For the text-containing cell, return its midpoint in [X, Y] coordinate format. 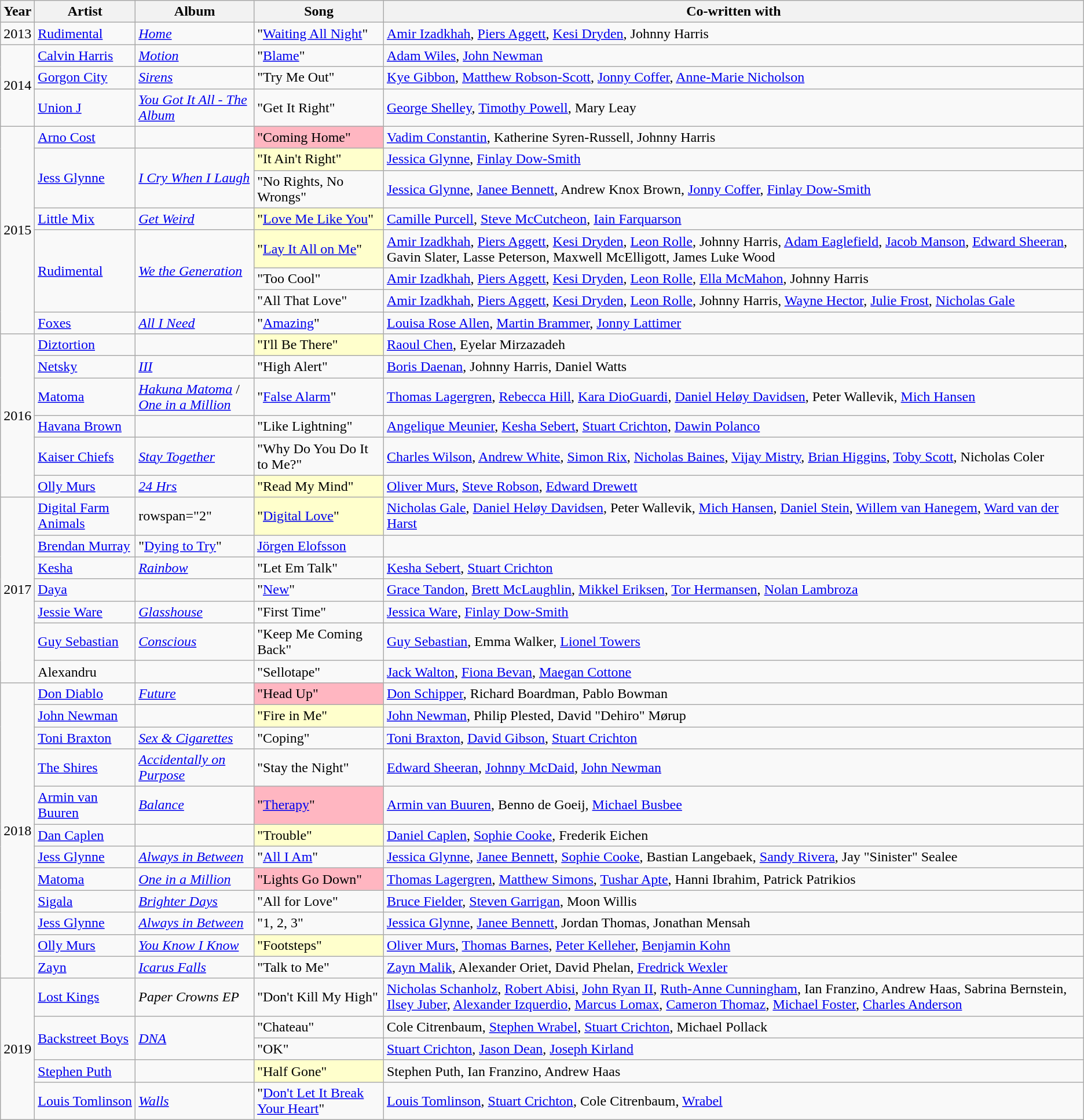
"Fire in Me" [319, 715]
Lost Kings [85, 997]
Thomas Lagergren, Rebecca Hill, Kara DioGuardi, Daniel Heløy Davidsen, Peter Wallevik, Mich Hansen [733, 397]
We the Generation [195, 271]
Toni Braxton, David Gibson, Stuart Crichton [733, 738]
"Too Cool" [319, 278]
Don Schipper, Richard Boardman, Pablo Bowman [733, 693]
"Coping" [319, 738]
Armin van Buuren, Benno de Goeij, Michael Busbee [733, 806]
2018 [17, 830]
2014 [17, 86]
Angelique Meunier, Kesha Sebert, Stuart Crichton, Dawin Polanco [733, 427]
"Head Up" [319, 693]
Raoul Chen, Eyelar Mirzazadeh [733, 345]
I Cry When I Laugh [195, 178]
Motion [195, 56]
Dan Caplen [85, 835]
Charles Wilson, Andrew White, Simon Rix, Nicholas Baines, Vijay Mistry, Brian Higgins, Toby Scott, Nicholas Coler [733, 456]
"Coming Home" [319, 137]
Stephen Puth [85, 1071]
You Got It All - The Album [195, 108]
"Footsteps" [319, 945]
DNA [195, 1038]
Jessica Glynne, Janee Bennett, Jordan Thomas, Jonathan Mensah [733, 923]
Diztortion [85, 345]
Havana Brown [85, 427]
Stephen Puth, Ian Franzino, Andrew Haas [733, 1071]
"Chateau" [319, 1027]
Louis Tomlinson [85, 1101]
2013 [17, 34]
"OK" [319, 1049]
Gorgon City [85, 78]
"High Alert" [319, 367]
Alexandru [85, 671]
John Newman [85, 715]
Future [195, 693]
Brighter Days [195, 901]
Backstreet Boys [85, 1038]
"Keep Me Coming Back" [319, 641]
"First Time" [319, 612]
rowspan="2" [195, 516]
Jessica Ware, Finlay Dow-Smith [733, 612]
Artist [85, 12]
"Get It Right" [319, 108]
Kye Gibbon, Matthew Robson-Scott, Jonny Coffer, Anne-Marie Nicholson [733, 78]
"Don't Kill My High" [319, 997]
Bruce Fielder, Steven Garrigan, Moon Willis [733, 901]
Edward Sheeran, Johnny McDaid, John Newman [733, 768]
Nicholas Gale, Daniel Heløy Davidsen, Peter Wallevik, Mich Hansen, Daniel Stein, Willem van Hanegem, Ward van der Harst [733, 516]
"All I Am" [319, 857]
"Try Me Out" [319, 78]
Amir Izadkhah, Piers Aggett, Kesi Dryden, Johnny Harris [733, 34]
Album [195, 12]
Toni Braxton [85, 738]
"I'll Be There" [319, 345]
Adam Wiles, John Newman [733, 56]
Jack Walton, Fiona Bevan, Maegan Cottone [733, 671]
Guy Sebastian, Emma Walker, Lionel Towers [733, 641]
"Sellotape" [319, 671]
Grace Tandon, Brett McLaughlin, Mikkel Eriksen, Tor Hermansen, Nolan Lambroza [733, 590]
"Waiting All Night" [319, 34]
2015 [17, 230]
"Like Lightning" [319, 427]
Netsky [85, 367]
You Know I Know [195, 945]
"Talk to Me" [319, 967]
Year [17, 12]
"Half Gone" [319, 1071]
Zayn [85, 967]
"Lay It All on Me" [319, 249]
Louisa Rose Allen, Martin Brammer, Jonny Lattimer [733, 322]
George Shelley, Timothy Powell, Mary Leay [733, 108]
Paper Crowns EP [195, 997]
Jessie Ware [85, 612]
Union J [85, 108]
Get Weird [195, 219]
Rainbow [195, 568]
"All for Love" [319, 901]
Calvin Harris [85, 56]
Jessica Glynne, Janee Bennett, Sophie Cooke, Bastian Langebaek, Sandy Rivera, Jay "Sinister" Sealee [733, 857]
"Don't Let It Break Your Heart" [319, 1101]
Camille Purcell, Steve McCutcheon, Iain Farquarson [733, 219]
Amir Izadkhah, Piers Aggett, Kesi Dryden, Leon Rolle, Ella McMahon, Johnny Harris [733, 278]
Stuart Crichton, Jason Dean, Joseph Kirland [733, 1049]
2017 [17, 590]
Walls [195, 1101]
John Newman, Philip Plested, David "Dehiro" Mørup [733, 715]
"Stay the Night" [319, 768]
All I Need [195, 322]
"Blame" [319, 56]
Sex & Cigarettes [195, 738]
Sirens [195, 78]
Amir Izadkhah, Piers Aggett, Kesi Dryden, Leon Rolle, Johnny Harris, Wayne Hector, Julie Frost, Nicholas Gale [733, 300]
"Read My Mind" [319, 486]
"Lights Go Down" [319, 879]
Song [319, 12]
"All That Love" [319, 300]
Digital Farm Animals [85, 516]
Daniel Caplen, Sophie Cooke, Frederik Eichen [733, 835]
"Love Me Like You" [319, 219]
One in a Million [195, 879]
Little Mix [85, 219]
The Shires [85, 768]
Don Diablo [85, 693]
Louis Tomlinson, Stuart Crichton, Cole Citrenbaum, Wrabel [733, 1101]
Jessica Glynne, Finlay Dow-Smith [733, 159]
"No Rights, No Wrongs" [319, 189]
"Why Do You Do It to Me?" [319, 456]
"1, 2, 3" [319, 923]
"False Alarm" [319, 397]
Daya [85, 590]
Cole Citrenbaum, Stephen Wrabel, Stuart Crichton, Michael Pollack [733, 1027]
Jörgen Elofsson [319, 546]
24 Hrs [195, 486]
Icarus Falls [195, 967]
Co-written with [733, 12]
"New" [319, 590]
"Digital Love" [319, 516]
Hakuna Matoma /One in a Million [195, 397]
"Trouble" [319, 835]
Accidentally on Purpose [195, 768]
Foxes [85, 322]
Guy Sebastian [85, 641]
"It Ain't Right" [319, 159]
Kaiser Chiefs [85, 456]
2019 [17, 1049]
Home [195, 34]
Oliver Murs, Thomas Barnes, Peter Kelleher, Benjamin Kohn [733, 945]
Boris Daenan, Johnny Harris, Daniel Watts [733, 367]
Glasshouse [195, 612]
"Let Em Talk" [319, 568]
Thomas Lagergren, Matthew Simons, Tushar Apte, Hanni Ibrahim, Patrick Patrikios [733, 879]
"Therapy" [319, 806]
Brendan Murray [85, 546]
Zayn Malik, Alexander Oriet, David Phelan, Fredrick Wexler [733, 967]
2016 [17, 416]
Conscious [195, 641]
III [195, 367]
Vadim Constantin, Katherine Syren-Russell, Johnny Harris [733, 137]
Jessica Glynne, Janee Bennett, Andrew Knox Brown, Jonny Coffer, Finlay Dow-Smith [733, 189]
Armin van Buuren [85, 806]
"Amazing" [319, 322]
Arno Cost [85, 137]
Oliver Murs, Steve Robson, Edward Drewett [733, 486]
Balance [195, 806]
Stay Together [195, 456]
Kesha Sebert, Stuart Crichton [733, 568]
Sigala [85, 901]
Kesha [85, 568]
"Dying to Try" [195, 546]
